Extract the [x, y] coordinate from the center of the cell holding the provided text.  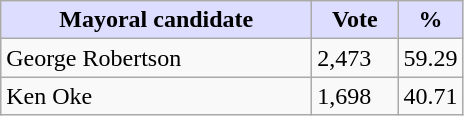
% [430, 20]
40.71 [430, 96]
Vote [355, 20]
George Robertson [156, 58]
Ken Oke [156, 96]
2,473 [355, 58]
59.29 [430, 58]
Mayoral candidate [156, 20]
1,698 [355, 96]
